Locate the cell with the specified text and output its (X, Y) center coordinate. 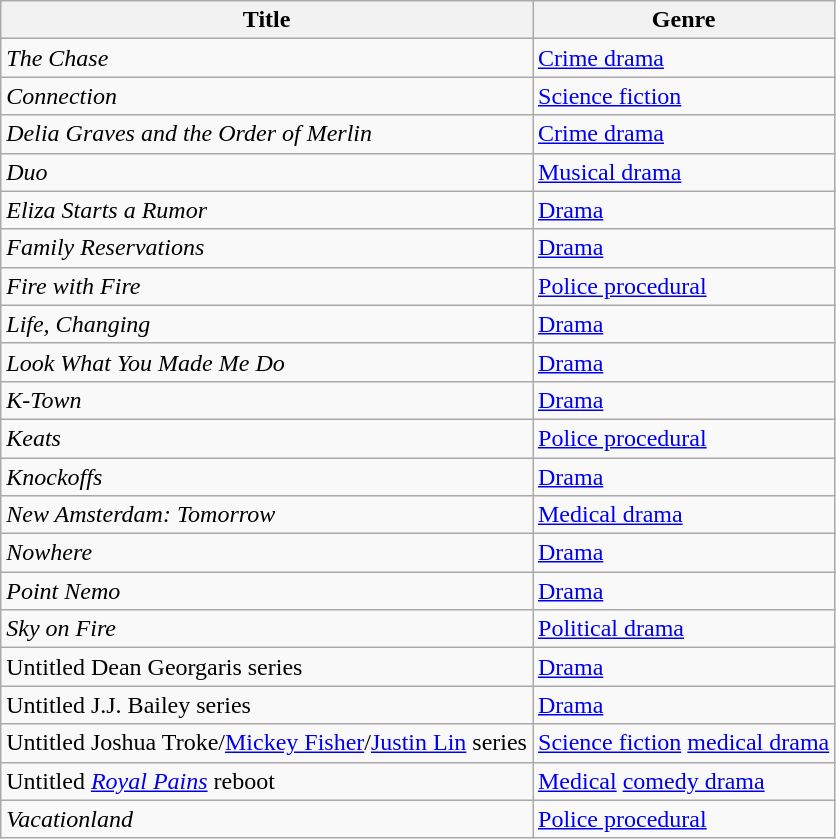
Title (267, 20)
K-Town (267, 400)
Science fiction (683, 96)
Family Reservations (267, 248)
Vacationland (267, 819)
Point Nemo (267, 591)
New Amsterdam: Tomorrow (267, 515)
Duo (267, 172)
Life, Changing (267, 324)
Keats (267, 438)
Look What You Made Me Do (267, 362)
Sky on Fire (267, 629)
Eliza Starts a Rumor (267, 210)
The Chase (267, 58)
Genre (683, 20)
Delia Graves and the Order of Merlin (267, 134)
Nowhere (267, 553)
Untitled J.J. Bailey series (267, 705)
Musical drama (683, 172)
Untitled Royal Pains reboot (267, 781)
Medical drama (683, 515)
Knockoffs (267, 477)
Fire with Fire (267, 286)
Science fiction medical drama (683, 743)
Connection (267, 96)
Untitled Joshua Troke/Mickey Fisher/Justin Lin series (267, 743)
Untitled Dean Georgaris series (267, 667)
Medical comedy drama (683, 781)
Political drama (683, 629)
